From the cell containing the given text, extract its center point as [x, y] coordinate. 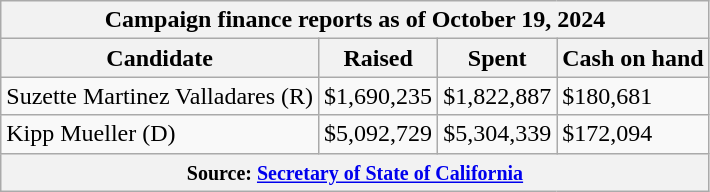
$1,822,887 [498, 96]
Source: Secretary of State of California [355, 172]
Kipp Mueller (D) [160, 134]
Campaign finance reports as of October 19, 2024 [355, 20]
Candidate [160, 58]
$172,094 [633, 134]
Spent [498, 58]
Suzette Martinez Valladares (R) [160, 96]
$5,092,729 [378, 134]
Cash on hand [633, 58]
$180,681 [633, 96]
Raised [378, 58]
$5,304,339 [498, 134]
$1,690,235 [378, 96]
